Locate the cell with the specified text and output its (x, y) center coordinate. 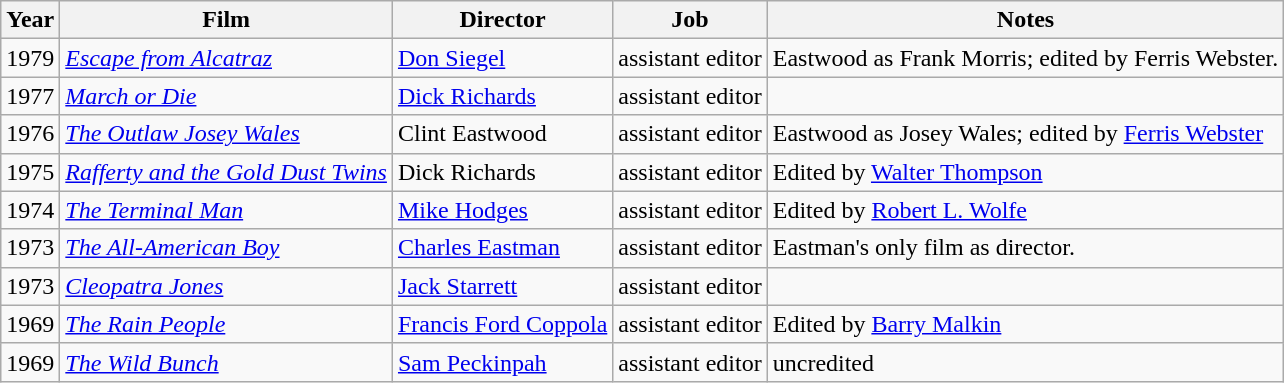
1979 (30, 58)
The Rain People (226, 324)
The Terminal Man (226, 210)
The Outlaw Josey Wales (226, 134)
Charles Eastman (502, 248)
Mike Hodges (502, 210)
Job (690, 20)
Eastwood as Frank Morris; edited by Ferris Webster. (1026, 58)
uncredited (1026, 362)
Clint Eastwood (502, 134)
Escape from Alcatraz (226, 58)
1975 (30, 172)
1974 (30, 210)
March or Die (226, 96)
Jack Starrett (502, 286)
1976 (30, 134)
The All-American Boy (226, 248)
Notes (1026, 20)
Cleopatra Jones (226, 286)
Film (226, 20)
The Wild Bunch (226, 362)
Francis Ford Coppola (502, 324)
Eastman's only film as director. (1026, 248)
Eastwood as Josey Wales; edited by Ferris Webster (1026, 134)
Year (30, 20)
Don Siegel (502, 58)
1977 (30, 96)
Sam Peckinpah (502, 362)
Edited by Robert L. Wolfe (1026, 210)
Rafferty and the Gold Dust Twins (226, 172)
Edited by Barry Malkin (1026, 324)
Edited by Walter Thompson (1026, 172)
Director (502, 20)
